Provide the [X, Y] coordinate of the cell's center where the given text is located.  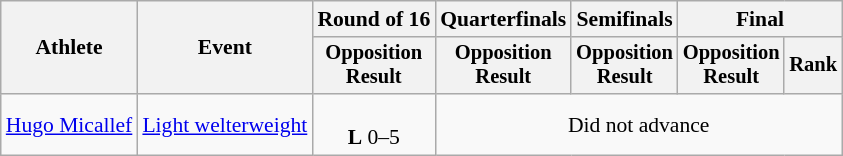
Did not advance [638, 124]
Athlete [70, 48]
L 0–5 [374, 124]
Rank [813, 66]
Semifinals [624, 19]
Light welterweight [224, 124]
Event [224, 48]
Final [760, 19]
Round of 16 [374, 19]
Hugo Micallef [70, 124]
Quarterfinals [503, 19]
